Determine the (X, Y) coordinate at the center of the cell enclosing the given text.  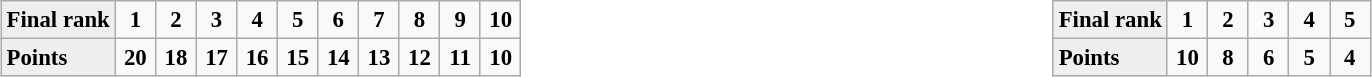
18 (176, 58)
16 (258, 58)
20 (136, 58)
17 (216, 58)
12 (420, 58)
9 (460, 20)
15 (298, 58)
7 (380, 20)
13 (380, 58)
14 (338, 58)
11 (460, 58)
